For the text-containing cell, return its midpoint in (X, Y) coordinate format. 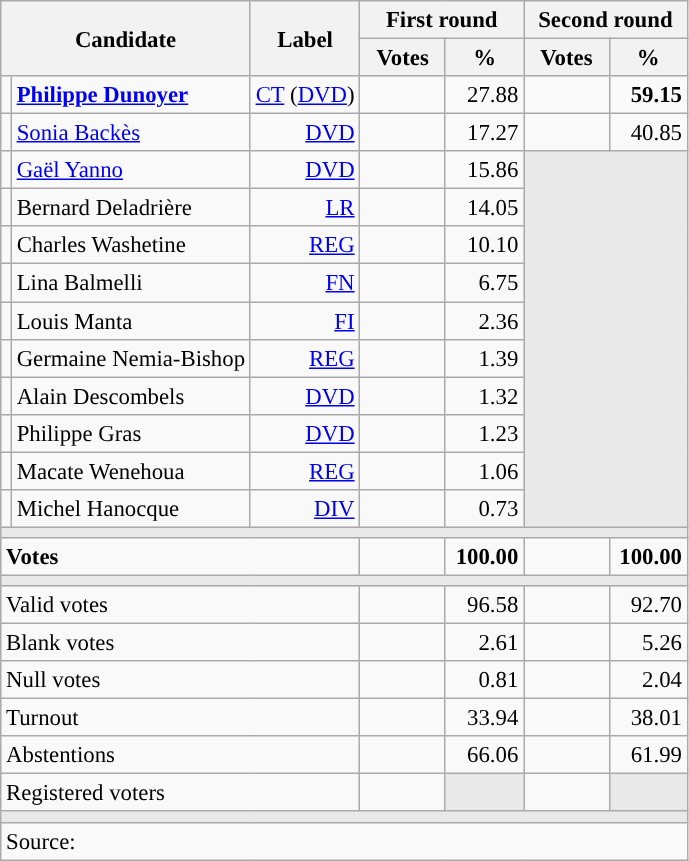
Gaël Yanno (130, 170)
66.06 (484, 755)
Michel Hanocque (130, 509)
15.86 (484, 170)
27.88 (484, 95)
Philippe Dunoyer (130, 95)
Macate Wenehoua (130, 471)
CT (DVD) (305, 95)
First round (442, 20)
Second round (606, 20)
DIV (305, 509)
Source: (344, 841)
2.04 (648, 680)
Abstentions (180, 755)
Charles Washetine (130, 245)
0.81 (484, 680)
59.15 (648, 95)
Registered voters (180, 793)
96.58 (484, 605)
Turnout (180, 718)
Lina Balmelli (130, 283)
38.01 (648, 718)
92.70 (648, 605)
61.99 (648, 755)
17.27 (484, 133)
1.39 (484, 358)
33.94 (484, 718)
Alain Descombels (130, 396)
0.73 (484, 509)
2.36 (484, 321)
5.26 (648, 643)
LR (305, 208)
Blank votes (180, 643)
2.61 (484, 643)
Louis Manta (130, 321)
Label (305, 38)
1.23 (484, 433)
Candidate (126, 38)
40.85 (648, 133)
1.06 (484, 471)
14.05 (484, 208)
Null votes (180, 680)
Sonia Backès (130, 133)
Bernard Deladrière (130, 208)
10.10 (484, 245)
Valid votes (180, 605)
1.32 (484, 396)
Philippe Gras (130, 433)
FI (305, 321)
6.75 (484, 283)
Germaine Nemia-Bishop (130, 358)
FN (305, 283)
